For the text-containing cell, return its midpoint in [X, Y] coordinate format. 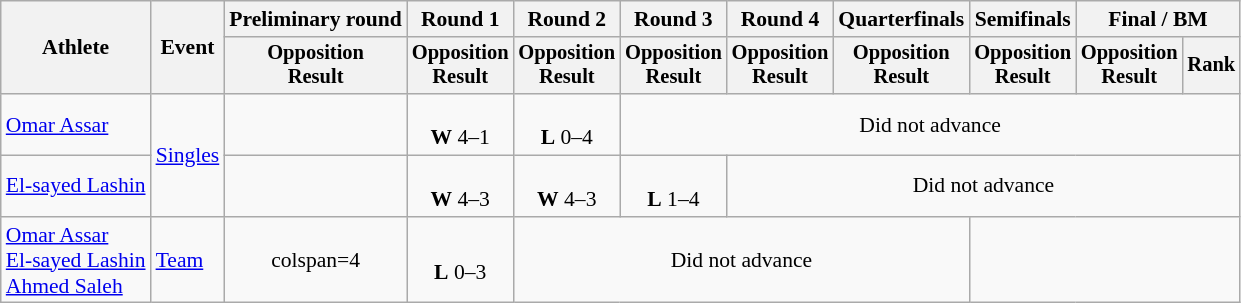
Round 4 [780, 19]
L 0–4 [566, 124]
Quarterfinals [901, 19]
L 1–4 [674, 186]
El-sayed Lashin [76, 186]
Round 1 [460, 19]
Round 3 [674, 19]
Final / BM [1158, 19]
W 4–1 [460, 124]
Semifinals [1022, 19]
Athlete [76, 48]
Rank [1211, 66]
Omar Assar [76, 124]
Round 2 [566, 19]
Singles [188, 155]
Preliminary round [316, 19]
Event [188, 48]
